Return the [X, Y] coordinate for the center point of the cell that contains the specified text.  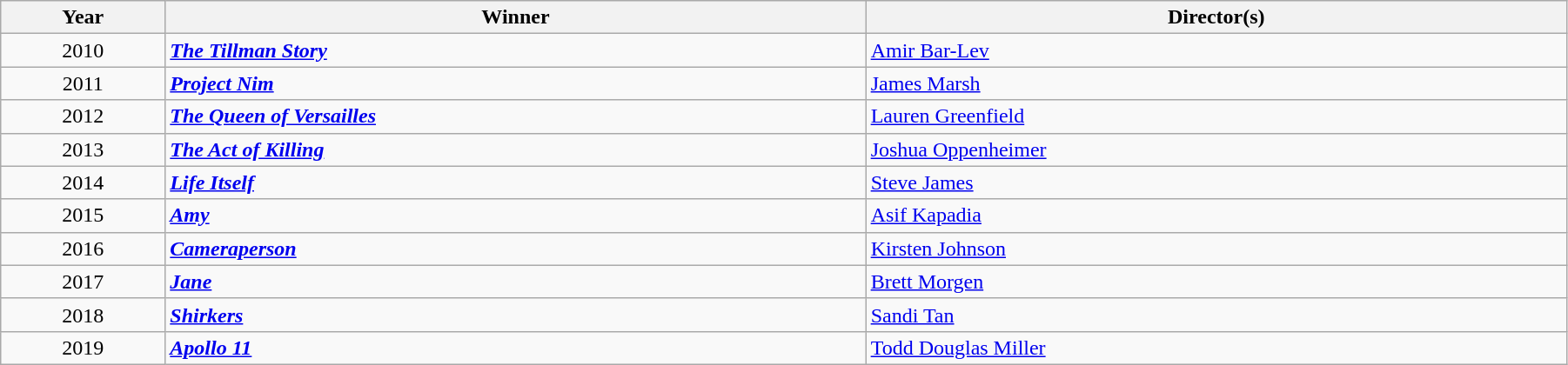
2019 [84, 348]
Shirkers [515, 315]
2018 [84, 315]
Amy [515, 216]
Sandi Tan [1216, 315]
Project Nim [515, 83]
Amir Bar-Lev [1216, 50]
2011 [84, 83]
Brett Morgen [1216, 282]
James Marsh [1216, 83]
Life Itself [515, 182]
Year [84, 17]
Cameraperson [515, 249]
2015 [84, 216]
2010 [84, 50]
Winner [515, 17]
Asif Kapadia [1216, 216]
2012 [84, 116]
2013 [84, 149]
Kirsten Johnson [1216, 249]
Steve James [1216, 182]
The Queen of Versailles [515, 116]
Director(s) [1216, 17]
2017 [84, 282]
The Act of Killing [515, 149]
Lauren Greenfield [1216, 116]
Jane [515, 282]
2016 [84, 249]
Joshua Oppenheimer [1216, 149]
2014 [84, 182]
Todd Douglas Miller [1216, 348]
The Tillman Story [515, 50]
Apollo 11 [515, 348]
